Return the (x, y) coordinate for the center point of the cell that contains the specified text.  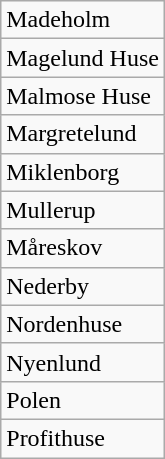
Malmose Huse (83, 96)
Margretelund (83, 134)
Nyenlund (83, 362)
Miklenborg (83, 172)
Madeholm (83, 20)
Måreskov (83, 248)
Mullerup (83, 210)
Polen (83, 400)
Nederby (83, 286)
Magelund Huse (83, 58)
Profithuse (83, 438)
Nordenhuse (83, 324)
